Scan for the cell matching the given text and deliver its (x, y) coordinate at center. 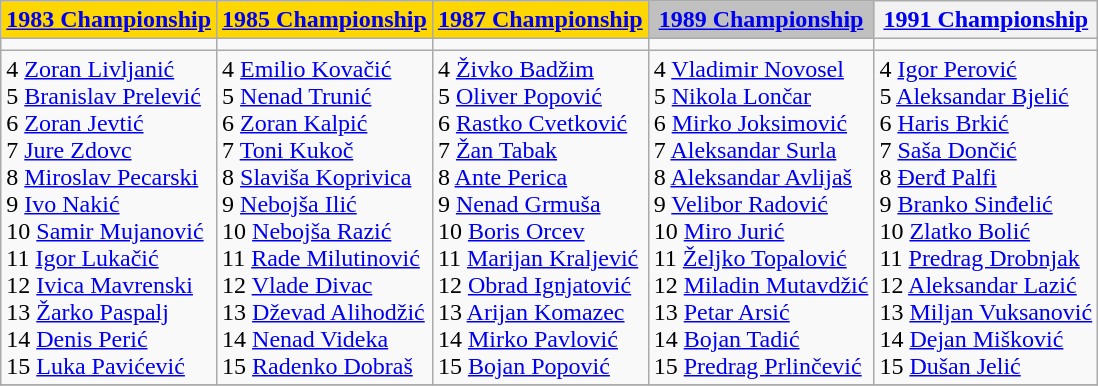
1989 Championship (761, 20)
1987 Championship (540, 20)
1983 Championship (109, 20)
1991 Championship (986, 20)
1985 Championship (325, 20)
